Determine the [X, Y] coordinate at the center of the cell enclosing the given text.  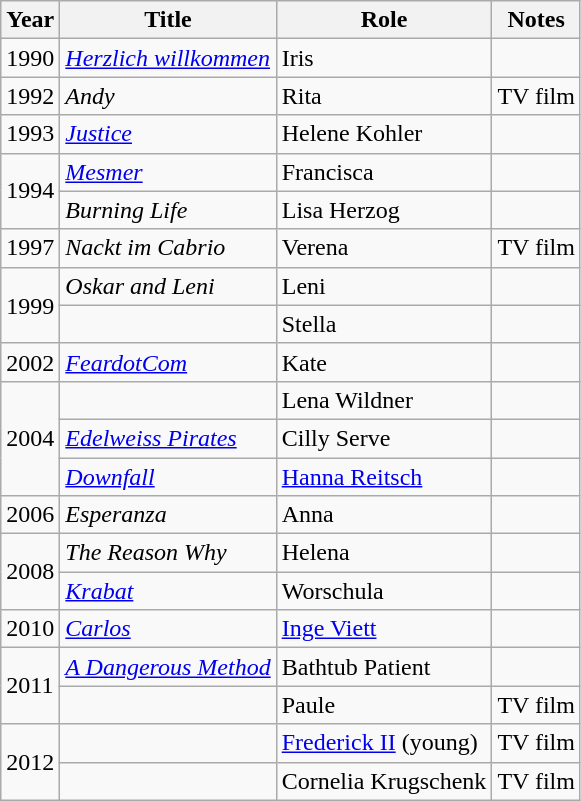
Lisa Herzog [384, 210]
Worschula [384, 591]
Paule [384, 705]
Anna [384, 515]
1994 [30, 191]
1993 [30, 134]
Notes [536, 20]
Carlos [168, 629]
Esperanza [168, 515]
Herzlich willkommen [168, 58]
Burning Life [168, 210]
Oskar and Leni [168, 286]
Downfall [168, 477]
2006 [30, 515]
Leni [384, 286]
Mesmer [168, 172]
Inge Viett [384, 629]
A Dangerous Method [168, 667]
The Reason Why [168, 553]
1999 [30, 305]
Stella [384, 324]
Year [30, 20]
Francisca [384, 172]
1992 [30, 96]
Cornelia Krugschenk [384, 781]
Role [384, 20]
Iris [384, 58]
Hanna Reitsch [384, 477]
Helena [384, 553]
FeardotCom [168, 362]
2002 [30, 362]
Lena Wildner [384, 400]
Title [168, 20]
Rita [384, 96]
Helene Kohler [384, 134]
2004 [30, 438]
Frederick II (young) [384, 743]
1990 [30, 58]
Andy [168, 96]
Verena [384, 248]
2008 [30, 572]
Kate [384, 362]
1997 [30, 248]
Cilly Serve [384, 438]
Edelweiss Pirates [168, 438]
2011 [30, 686]
2010 [30, 629]
2012 [30, 762]
Bathtub Patient [384, 667]
Justice [168, 134]
Nackt im Cabrio [168, 248]
Krabat [168, 591]
